Return [x, y] of the center of cell containing provided text 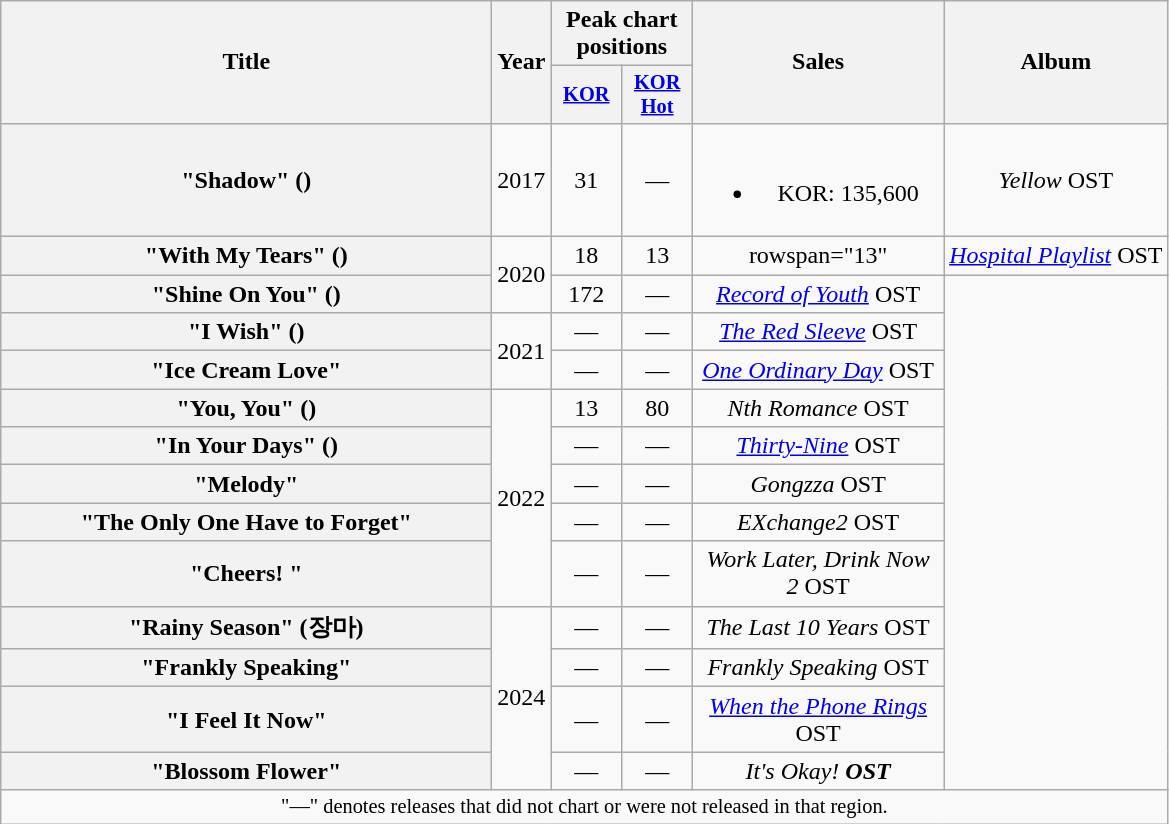
"You, You" () [246, 408]
Thirty-Nine OST [818, 446]
"The Only One Have to Forget" [246, 522]
"I Wish" () [246, 332]
"In Your Days" () [246, 446]
"Shine On You" () [246, 294]
KORHot [658, 95]
"Melody" [246, 484]
Nth Romance OST [818, 408]
The Red Sleeve OST [818, 332]
Work Later, Drink Now 2 OST [818, 574]
Gongzza OST [818, 484]
2020 [522, 275]
"Cheers! " [246, 574]
It's Okay! OST [818, 771]
KOR [586, 95]
80 [658, 408]
The Last 10 Years OST [818, 628]
172 [586, 294]
rowspan="13" [818, 256]
"Blossom Flower" [246, 771]
"Frankly Speaking" [246, 668]
31 [586, 180]
Year [522, 62]
One Ordinary Day OST [818, 370]
2022 [522, 498]
KOR: 135,600 [818, 180]
When the Phone Rings OST [818, 720]
Title [246, 62]
Album [1056, 62]
Record of Youth OST [818, 294]
"I Feel It Now" [246, 720]
"—" denotes releases that did not chart or were not released in that region. [584, 807]
2021 [522, 351]
Yellow OST [1056, 180]
Hospital Playlist OST [1056, 256]
2017 [522, 180]
Frankly Speaking OST [818, 668]
Peak chart positions [622, 34]
EXchange2 OST [818, 522]
2024 [522, 698]
Sales [818, 62]
"Ice Cream Love" [246, 370]
18 [586, 256]
"Shadow" () [246, 180]
"With My Tears" () [246, 256]
"Rainy Season" (장마) [246, 628]
